Scan for the cell matching the given text and deliver its (x, y) coordinate at center. 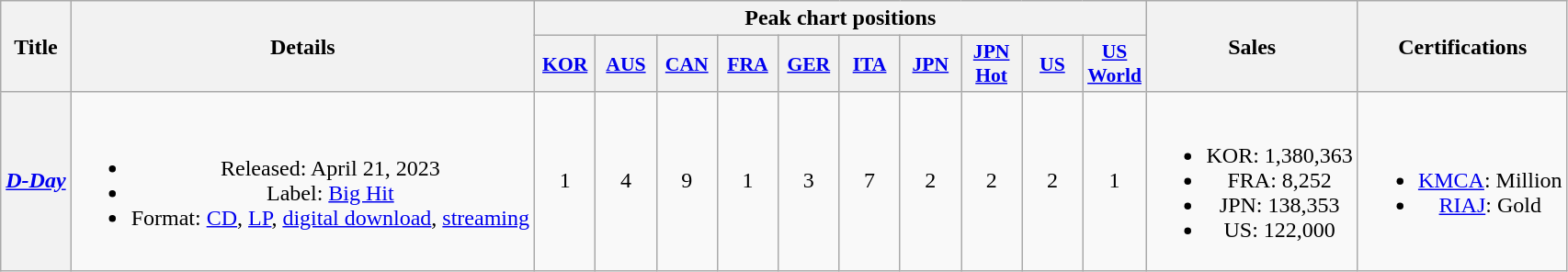
KMCA: MillionRIAJ: Gold (1462, 181)
FRA (747, 64)
CAN (687, 64)
KOR: 1,380,363FRA: 8,252JPN: 138,353US: 122,000 (1252, 181)
9 (687, 181)
Certifications (1462, 46)
GER (809, 64)
ITA (869, 64)
JPN (930, 64)
KOR (565, 64)
Peak chart positions (840, 18)
Details (302, 46)
Released: April 21, 2023Label: Big HitFormat: CD, LP, digital download, streaming (302, 181)
D-Day (36, 181)
7 (869, 181)
Title (36, 46)
USWorld (1114, 64)
3 (809, 181)
Sales (1252, 46)
4 (626, 181)
US (1052, 64)
JPNHot (992, 64)
AUS (626, 64)
